Scan for the cell matching the given text and deliver its [X, Y] coordinate at center. 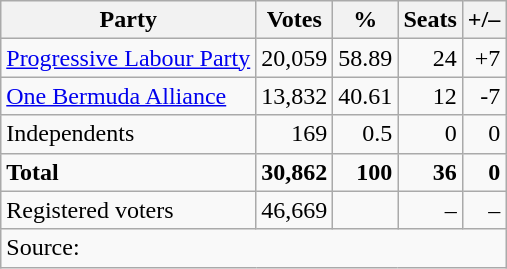
58.89 [366, 58]
12 [430, 96]
-7 [484, 96]
+7 [484, 58]
Independents [128, 134]
24 [430, 58]
Source: [254, 248]
One Bermuda Alliance [128, 96]
Total [128, 172]
20,059 [294, 58]
36 [430, 172]
+/– [484, 20]
Seats [430, 20]
100 [366, 172]
Progressive Labour Party [128, 58]
13,832 [294, 96]
Registered voters [128, 210]
169 [294, 134]
Votes [294, 20]
Party [128, 20]
30,862 [294, 172]
40.61 [366, 96]
0.5 [366, 134]
% [366, 20]
46,669 [294, 210]
